Locate the cell with the specified text and output its (x, y) center coordinate. 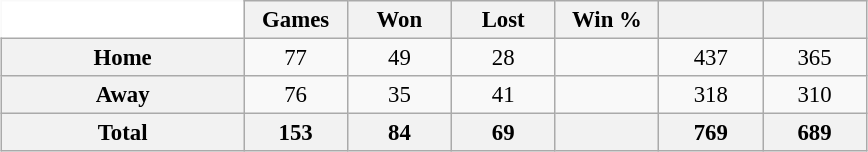
Lost (503, 20)
Win % (607, 20)
153 (296, 133)
Games (296, 20)
28 (503, 57)
41 (503, 95)
310 (815, 95)
Won (399, 20)
84 (399, 133)
769 (711, 133)
77 (296, 57)
Home (123, 57)
69 (503, 133)
49 (399, 57)
365 (815, 57)
35 (399, 95)
437 (711, 57)
76 (296, 95)
318 (711, 95)
Total (123, 133)
Away (123, 95)
689 (815, 133)
